From the cell containing the given text, extract its center point as [X, Y] coordinate. 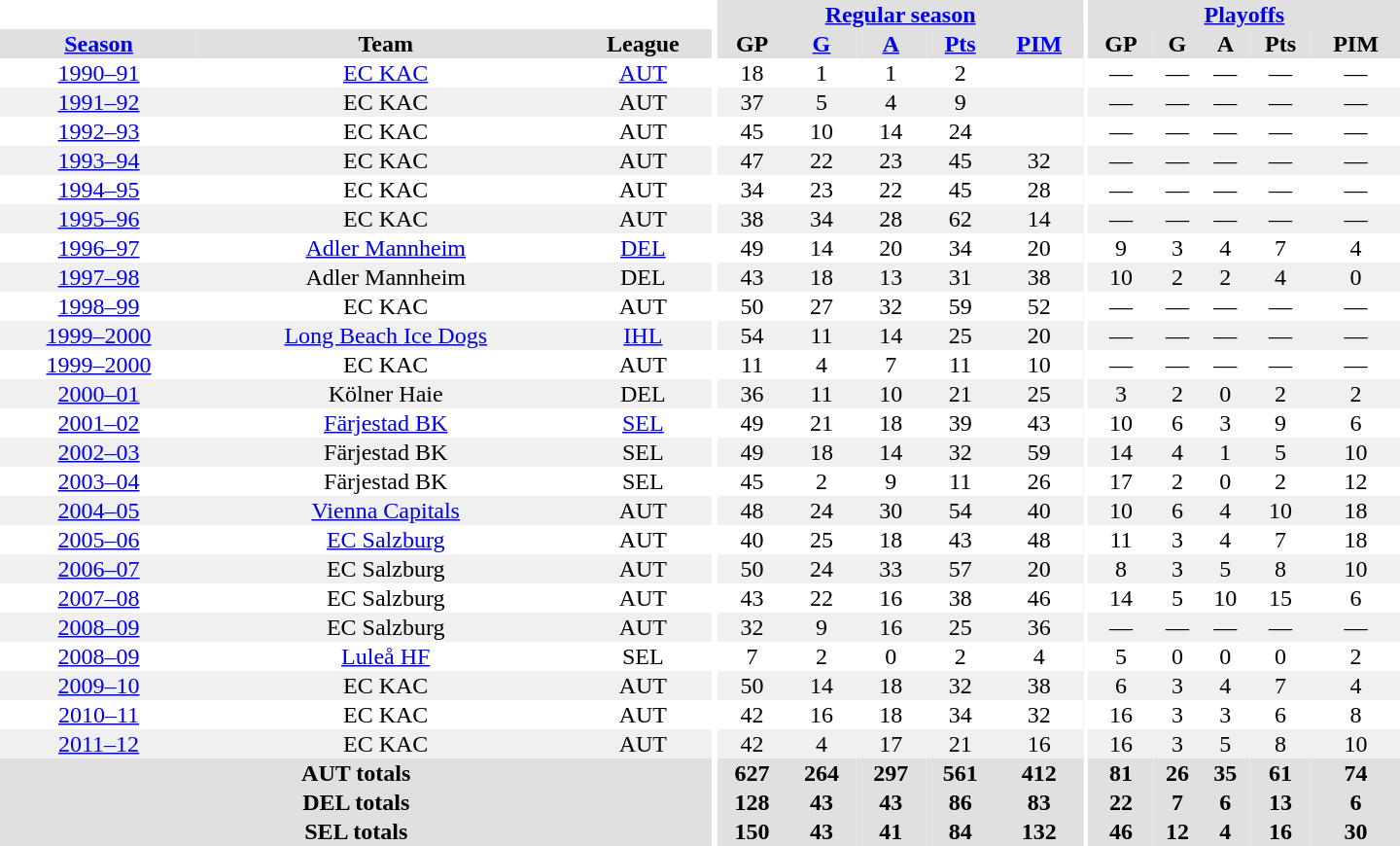
39 [961, 423]
1998–99 [99, 306]
2002–03 [99, 452]
264 [821, 773]
Season [99, 44]
Playoffs [1244, 15]
47 [752, 160]
SEL totals [356, 831]
81 [1121, 773]
57 [961, 569]
1997–98 [99, 277]
150 [752, 831]
35 [1225, 773]
84 [961, 831]
61 [1280, 773]
86 [961, 802]
1991–92 [99, 102]
41 [891, 831]
412 [1038, 773]
1993–94 [99, 160]
2006–07 [99, 569]
DEL totals [356, 802]
627 [752, 773]
128 [752, 802]
83 [1038, 802]
Luleå HF [385, 656]
561 [961, 773]
Regular season [900, 15]
IHL [643, 335]
1994–95 [99, 190]
27 [821, 306]
AUT totals [356, 773]
Long Beach Ice Dogs [385, 335]
15 [1280, 598]
52 [1038, 306]
1996–97 [99, 248]
2000–01 [99, 394]
2003–04 [99, 481]
2001–02 [99, 423]
31 [961, 277]
1990–91 [99, 73]
2004–05 [99, 511]
132 [1038, 831]
Kölner Haie [385, 394]
1992–93 [99, 131]
2005–06 [99, 540]
74 [1355, 773]
297 [891, 773]
Team [385, 44]
37 [752, 102]
1995–96 [99, 219]
League [643, 44]
62 [961, 219]
2010–11 [99, 715]
Vienna Capitals [385, 511]
33 [891, 569]
2009–10 [99, 686]
2011–12 [99, 744]
2007–08 [99, 598]
